Find where the given text appears and provide that cell's center as (x, y) coordinate. 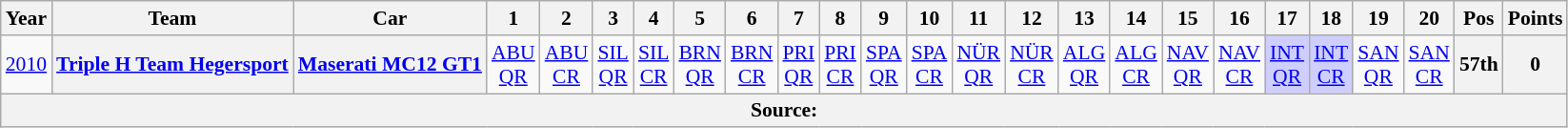
19 (1377, 18)
Team (172, 18)
18 (1331, 18)
ABUCR (567, 65)
NAVQR (1188, 65)
8 (840, 18)
12 (1032, 18)
Triple H Team Hegersport (172, 65)
ABUQR (513, 65)
SILCR (653, 65)
1 (513, 18)
Maserati MC12 GT1 (391, 65)
11 (978, 18)
SANQR (1377, 65)
9 (884, 18)
14 (1136, 18)
Points (1536, 18)
Car (391, 18)
15 (1188, 18)
10 (930, 18)
PRICR (840, 65)
20 (1429, 18)
BRNCR (753, 65)
Pos (1478, 18)
ALGCR (1136, 65)
57th (1478, 65)
SANCR (1429, 65)
17 (1287, 18)
6 (753, 18)
4 (653, 18)
16 (1239, 18)
2010 (27, 65)
3 (613, 18)
NÜRCR (1032, 65)
Source: (785, 111)
SPAQR (884, 65)
BRNQR (699, 65)
5 (699, 18)
0 (1536, 65)
NAVCR (1239, 65)
Year (27, 18)
2 (567, 18)
ALGQR (1084, 65)
NÜRQR (978, 65)
7 (798, 18)
13 (1084, 18)
SPACR (930, 65)
INTCR (1331, 65)
INTQR (1287, 65)
SILQR (613, 65)
PRIQR (798, 65)
